Detect which cell encompasses the target text, then output its (x, y) center coordinate. 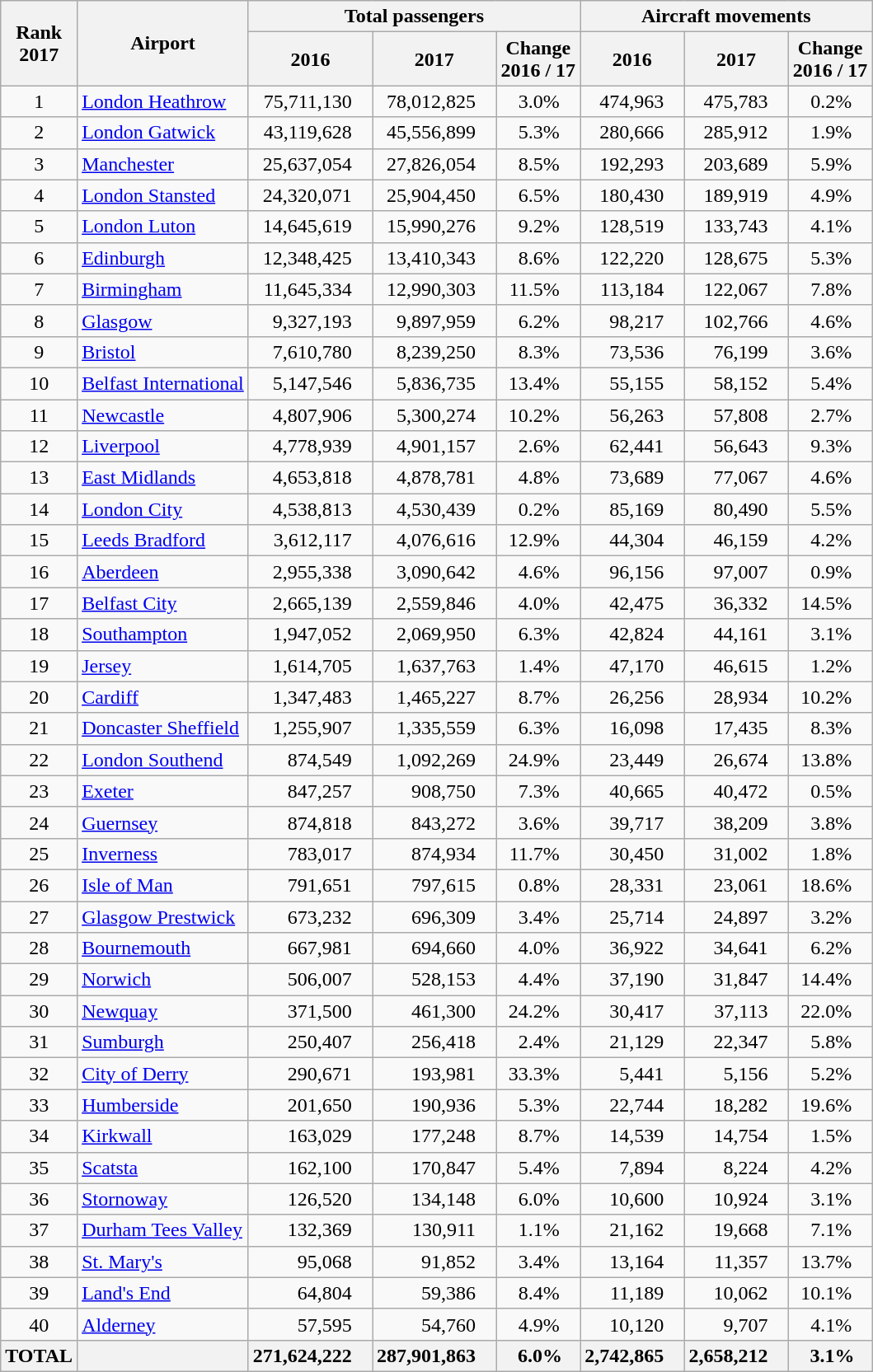
506,007 (310, 980)
73,536 (632, 352)
77,067 (736, 478)
78,012,825 (434, 101)
Aberdeen (163, 572)
Edinburgh (163, 258)
40,665 (632, 791)
5 (40, 227)
122,067 (736, 289)
4,878,781 (434, 478)
31,847 (736, 980)
6.5% (538, 195)
London Heathrow (163, 101)
1 (40, 101)
Isle of Man (163, 885)
24,897 (736, 917)
180,430 (632, 195)
Newcastle (163, 414)
28,331 (632, 885)
1,637,763 (434, 666)
16,098 (632, 728)
19,668 (736, 1230)
20 (40, 697)
4,538,813 (310, 509)
11.5% (538, 289)
193,981 (434, 1074)
44,304 (632, 541)
874,818 (310, 822)
10.1% (830, 1293)
7 (40, 289)
13 (40, 478)
33.3% (538, 1074)
3,090,642 (434, 572)
16 (40, 572)
1,092,269 (434, 760)
57,595 (310, 1324)
30,417 (632, 1011)
189,919 (736, 195)
1.8% (830, 854)
26,256 (632, 697)
21 (40, 728)
5,156 (736, 1074)
37,190 (632, 980)
280,666 (632, 133)
56,263 (632, 414)
285,912 (736, 133)
Bristol (163, 352)
15 (40, 541)
Kirkwall (163, 1136)
8.5% (538, 164)
12.9% (538, 541)
12,990,303 (434, 289)
4,530,439 (434, 509)
271,624,222 (310, 1356)
96,156 (632, 572)
122,220 (632, 258)
30,450 (632, 854)
22 (40, 760)
8.4% (538, 1293)
1,335,559 (434, 728)
85,169 (632, 509)
113,184 (632, 289)
667,981 (310, 948)
256,418 (434, 1042)
1.1% (538, 1230)
73,689 (632, 478)
908,750 (434, 791)
1.9% (830, 133)
76,199 (736, 352)
4 (40, 195)
2,955,338 (310, 572)
5,147,546 (310, 383)
461,300 (434, 1011)
18.6% (830, 885)
46,159 (736, 541)
27 (40, 917)
31,002 (736, 854)
47,170 (632, 666)
58,152 (736, 383)
5,836,735 (434, 383)
783,017 (310, 854)
14.5% (830, 603)
95,068 (310, 1262)
42,824 (632, 634)
2 (40, 133)
35 (40, 1168)
11,645,334 (310, 289)
38 (40, 1262)
Jersey (163, 666)
City of Derry (163, 1074)
2,665,139 (310, 603)
163,029 (310, 1136)
843,272 (434, 822)
15,990,276 (434, 227)
34 (40, 1136)
42,475 (632, 603)
22,347 (736, 1042)
874,934 (434, 854)
290,671 (310, 1074)
7.3% (538, 791)
Birmingham (163, 289)
31 (40, 1042)
9,897,959 (434, 321)
Glasgow Prestwick (163, 917)
23,061 (736, 885)
Cardiff (163, 697)
22.0% (830, 1011)
Alderney (163, 1324)
24 (40, 822)
474,963 (632, 101)
14 (40, 509)
62,441 (632, 447)
2,069,950 (434, 634)
797,615 (434, 885)
0.9% (830, 572)
25,904,450 (434, 195)
2,559,846 (434, 603)
17 (40, 603)
36 (40, 1199)
102,766 (736, 321)
Liverpool (163, 447)
Durham Tees Valley (163, 1230)
57,808 (736, 414)
11,189 (632, 1293)
203,689 (736, 164)
Newquay (163, 1011)
22,744 (632, 1105)
5.9% (830, 164)
Total passengers (414, 16)
45,556,899 (434, 133)
Rank2017 (40, 43)
London Southend (163, 760)
38,209 (736, 822)
2.6% (538, 447)
2.7% (830, 414)
25,637,054 (310, 164)
Land's End (163, 1293)
Stornoway (163, 1199)
11 (40, 414)
London Stansted (163, 195)
475,783 (736, 101)
9.2% (538, 227)
11.7% (538, 854)
24.2% (538, 1011)
Glasgow (163, 321)
7,610,780 (310, 352)
Bournemouth (163, 948)
0.8% (538, 885)
26,674 (736, 760)
694,660 (434, 948)
97,007 (736, 572)
3.2% (830, 917)
36,922 (632, 948)
10,062 (736, 1293)
128,675 (736, 258)
19.6% (830, 1105)
18 (40, 634)
1.2% (830, 666)
36,332 (736, 603)
4.8% (538, 478)
39,717 (632, 822)
Guernsey (163, 822)
18,282 (736, 1105)
98,217 (632, 321)
0.5% (830, 791)
Manchester (163, 164)
8.6% (538, 258)
14.4% (830, 980)
37 (40, 1230)
East Midlands (163, 478)
126,520 (310, 1199)
40,472 (736, 791)
23 (40, 791)
Doncaster Sheffield (163, 728)
5,300,274 (434, 414)
Airport (163, 43)
14,754 (736, 1136)
192,293 (632, 164)
London Gatwick (163, 133)
5.5% (830, 509)
40 (40, 1324)
128,519 (632, 227)
1,347,483 (310, 697)
5,441 (632, 1074)
55,155 (632, 383)
874,549 (310, 760)
Belfast International (163, 383)
28 (40, 948)
9.3% (830, 447)
4,653,818 (310, 478)
1.4% (538, 666)
12 (40, 447)
Belfast City (163, 603)
133,743 (736, 227)
12,348,425 (310, 258)
3.8% (830, 822)
19 (40, 666)
287,901,863 (434, 1356)
170,847 (434, 1168)
75,711,130 (310, 101)
21,129 (632, 1042)
28,934 (736, 697)
13.7% (830, 1262)
30 (40, 1011)
37,113 (736, 1011)
11,357 (736, 1262)
Aircraft movements (726, 16)
80,490 (736, 509)
3.0% (538, 101)
1,614,705 (310, 666)
8,239,250 (434, 352)
24.9% (538, 760)
10,600 (632, 1199)
54,760 (434, 1324)
Humberside (163, 1105)
4,778,939 (310, 447)
29 (40, 980)
13,410,343 (434, 258)
TOTAL (40, 1356)
1,255,907 (310, 728)
9 (40, 352)
10,924 (736, 1199)
132,369 (310, 1230)
10,120 (632, 1324)
1,947,052 (310, 634)
7,894 (632, 1168)
371,500 (310, 1011)
56,643 (736, 447)
St. Mary's (163, 1262)
696,309 (434, 917)
6 (40, 258)
130,911 (434, 1230)
847,257 (310, 791)
43,119,628 (310, 133)
9,707 (736, 1324)
3,612,117 (310, 541)
4,901,157 (434, 447)
25 (40, 854)
4,076,616 (434, 541)
7.1% (830, 1230)
250,407 (310, 1042)
5.8% (830, 1042)
1,465,227 (434, 697)
5.2% (830, 1074)
2.4% (538, 1042)
64,804 (310, 1293)
177,248 (434, 1136)
33 (40, 1105)
791,651 (310, 885)
8 (40, 321)
39 (40, 1293)
528,153 (434, 980)
26 (40, 885)
Sumburgh (163, 1042)
14,539 (632, 1136)
2,658,212 (736, 1356)
162,100 (310, 1168)
9,327,193 (310, 321)
2,742,865 (632, 1356)
134,148 (434, 1199)
4,807,906 (310, 414)
25,714 (632, 917)
8,224 (736, 1168)
3 (40, 164)
21,162 (632, 1230)
201,650 (310, 1105)
34,641 (736, 948)
673,232 (310, 917)
10 (40, 383)
46,615 (736, 666)
1.5% (830, 1136)
59,386 (434, 1293)
Southampton (163, 634)
4.4% (538, 980)
17,435 (736, 728)
13.4% (538, 383)
91,852 (434, 1262)
27,826,054 (434, 164)
14,645,619 (310, 227)
Scatsta (163, 1168)
London City (163, 509)
44,161 (736, 634)
7.8% (830, 289)
13,164 (632, 1262)
Inverness (163, 854)
32 (40, 1074)
Norwich (163, 980)
190,936 (434, 1105)
London Luton (163, 227)
Leeds Bradford (163, 541)
13.8% (830, 760)
23,449 (632, 760)
24,320,071 (310, 195)
Exeter (163, 791)
